Determine the [X, Y] coordinate at the center of the cell enclosing the given text.  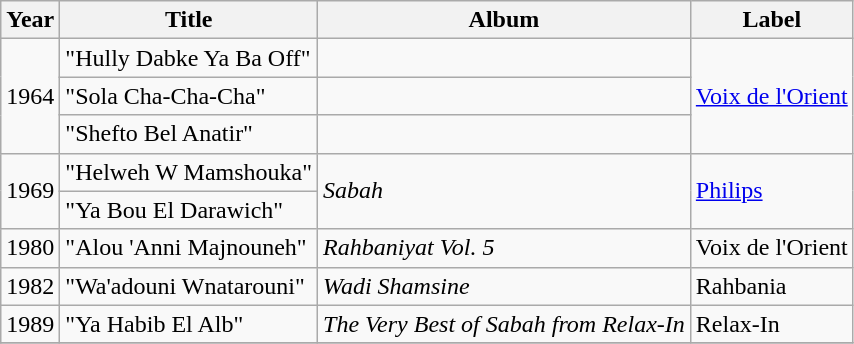
"Sola Cha-Cha-Cha" [189, 96]
Label [772, 20]
Relax-In [772, 324]
The Very Best of Sabah from Relax-In [504, 324]
Album [504, 20]
Wadi Shamsine [504, 286]
1980 [30, 248]
"Ya Bou El Darawich" [189, 210]
"Alou 'Anni Majnouneh" [189, 248]
Philips [772, 191]
Sabah [504, 191]
"Shefto Bel Anatir" [189, 134]
1969 [30, 191]
"Wa'adouni Wnatarouni" [189, 286]
Rahbaniyat Vol. 5 [504, 248]
Rahbania [772, 286]
Year [30, 20]
"Helweh W Mamshouka" [189, 172]
1982 [30, 286]
1964 [30, 96]
1989 [30, 324]
"Ya Habib El Alb" [189, 324]
"Hully Dabke Ya Ba Off" [189, 58]
Title [189, 20]
